Search for the cell housing the specified text and yield its [x, y] center coordinate. 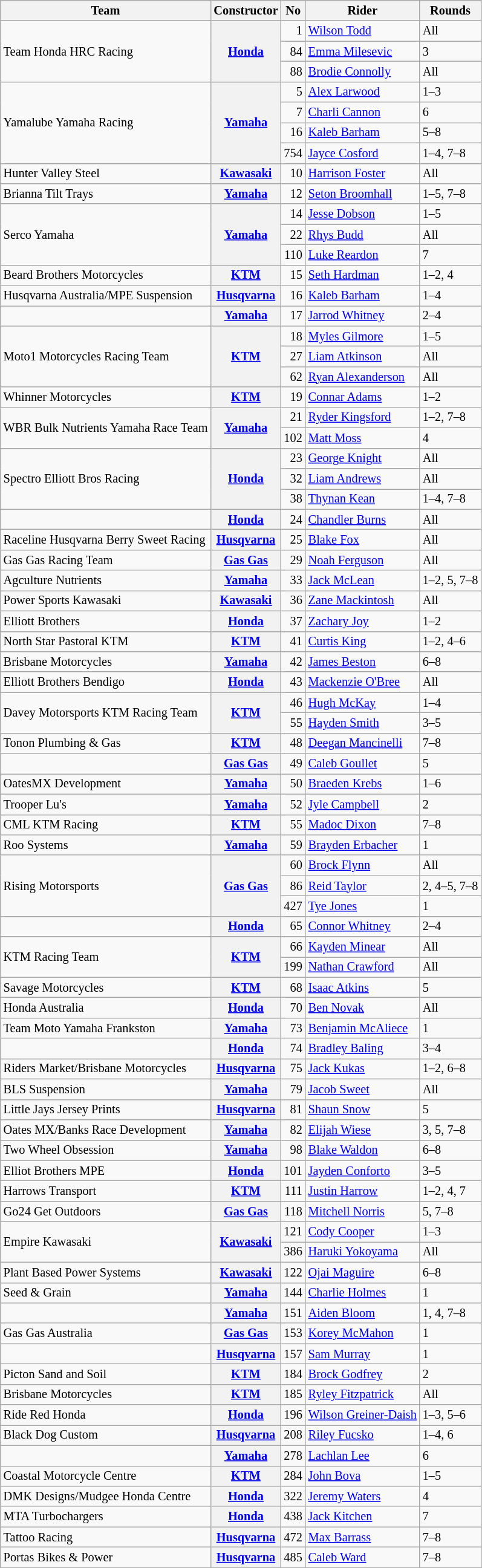
Korey McMahon [363, 1333]
Tattoo Racing [106, 1537]
KTM Racing Team [106, 957]
Davey Motorsports KTM Racing Team [106, 712]
MTA Turbochargers [106, 1517]
Rhys Budd [363, 235]
Charlie Holmes [363, 1293]
OatesMX Development [106, 784]
25 [293, 539]
Shaun Snow [363, 1110]
68 [293, 987]
Lachlan Lee [363, 1456]
427 [293, 906]
CML KTM Racing [106, 825]
Connor Whitney [363, 926]
84 [293, 51]
Team [106, 10]
1–3, 5–6 [450, 1415]
98 [293, 1150]
Aiden Bloom [363, 1313]
Brayden Erbacher [363, 845]
33 [293, 581]
Bradley Baling [363, 1049]
17 [293, 316]
Black Dog Custom [106, 1435]
66 [293, 947]
Nathan Crawford [363, 967]
Harrows Transport [106, 1191]
184 [293, 1374]
Team Moto Yamaha Frankston [106, 1028]
Trooper Lu's [106, 804]
19 [293, 397]
Elijah Wiese [363, 1130]
DMK Designs/Mudgee Honda Centre [106, 1496]
3–4 [450, 1049]
Husqvarna Australia/MPE Suspension [106, 296]
3 [450, 51]
Wilson Todd [363, 31]
Deegan Mancinelli [363, 743]
Ryley Fitzpatrick [363, 1394]
Mackenzie O'Bree [363, 682]
Seth Hardman [363, 275]
754 [293, 153]
1–2, 4–6 [450, 642]
Brodie Connolly [363, 71]
42 [293, 662]
Coastal Motorcycle Centre [106, 1476]
North Star Pastoral KTM [106, 642]
Zachary Joy [363, 621]
Yamalube Yamaha Racing [106, 122]
1–6 [450, 784]
1–4, 6 [450, 1435]
Tye Jones [363, 906]
Harrison Foster [363, 174]
102 [293, 438]
Oates MX/Banks Race Development [106, 1130]
Reid Taylor [363, 886]
52 [293, 804]
Jack Kitchen [363, 1517]
Elliott Brothers Bendigo [106, 682]
49 [293, 764]
Liam Atkinson [363, 356]
Team Honda HRC Racing [106, 51]
Noah Ferguson [363, 560]
Seton Broomhall [363, 194]
Brianna Tilt Trays [106, 194]
Seed & Grain [106, 1293]
485 [293, 1557]
Braeden Krebs [363, 784]
Honda Australia [106, 1008]
Connar Adams [363, 397]
110 [293, 255]
122 [293, 1272]
James Beston [363, 662]
29 [293, 560]
Savage Motorcycles [106, 987]
Cody Cooper [363, 1232]
41 [293, 642]
Ojai Maguire [363, 1272]
111 [293, 1191]
Curtis King [363, 642]
196 [293, 1415]
Empire Kawasaki [106, 1242]
65 [293, 926]
No [293, 10]
Riders Market/Brisbane Motorcycles [106, 1069]
121 [293, 1232]
Gas Gas Racing Team [106, 560]
Charli Cannon [363, 112]
Elliot Brothers MPE [106, 1171]
Raceline Husqvarna Berry Sweet Racing [106, 539]
27 [293, 356]
Tonon Plumbing & Gas [106, 743]
15 [293, 275]
185 [293, 1394]
Justin Harrow [363, 1191]
Little Jays Jersey Prints [106, 1110]
1–2, 4 [450, 275]
36 [293, 600]
438 [293, 1517]
Luke Reardon [363, 255]
37 [293, 621]
12 [293, 194]
Hayden Smith [363, 723]
79 [293, 1089]
62 [293, 377]
50 [293, 784]
Sam Murray [363, 1354]
Moto1 Motorcycles Racing Team [106, 357]
208 [293, 1435]
1–2, 6–8 [450, 1069]
John Bova [363, 1476]
18 [293, 336]
Mitchell Norris [363, 1211]
5, 7–8 [450, 1211]
86 [293, 886]
3, 5, 7–8 [450, 1130]
Zane Mackintosh [363, 600]
60 [293, 865]
Ride Red Honda [106, 1415]
32 [293, 478]
43 [293, 682]
Caleb Ward [363, 1557]
Constructor [246, 10]
73 [293, 1028]
Serco Yamaha [106, 235]
Jesse Dobson [363, 214]
Liam Andrews [363, 478]
1–2, 7–8 [450, 417]
88 [293, 71]
Beard Brothers Motorcycles [106, 275]
Brock Godfrey [363, 1374]
Blake Waldon [363, 1150]
Rising Motorsports [106, 885]
2, 4–5, 7–8 [450, 886]
Agculture Nutrients [106, 581]
Chandler Burns [363, 519]
Elliott Brothers [106, 621]
Alex Larwood [363, 92]
199 [293, 967]
1–2, 5, 7–8 [450, 581]
Jacob Sweet [363, 1089]
Thynan Kean [363, 499]
Two Wheel Obsession [106, 1150]
101 [293, 1171]
Whinner Motorcycles [106, 397]
Caleb Goullet [363, 764]
Rider [363, 10]
1–5, 7–8 [450, 194]
Portas Bikes & Power [106, 1557]
157 [293, 1354]
278 [293, 1456]
70 [293, 1008]
Jack McLean [363, 581]
Rounds [450, 10]
Hunter Valley Steel [106, 174]
WBR Bulk Nutrients Yamaha Race Team [106, 427]
48 [293, 743]
Picton Sand and Soil [106, 1374]
386 [293, 1252]
George Knight [363, 458]
46 [293, 703]
153 [293, 1333]
151 [293, 1313]
Ben Novak [363, 1008]
Wilson Greiner-Daish [363, 1415]
Go24 Get Outdoors [106, 1211]
21 [293, 417]
Jeremy Waters [363, 1496]
Benjamin McAliece [363, 1028]
82 [293, 1130]
472 [293, 1537]
Blake Fox [363, 539]
Jack Kukas [363, 1069]
14 [293, 214]
Emma Milesevic [363, 51]
Brock Flynn [363, 865]
Spectro Elliott Bros Racing [106, 479]
284 [293, 1476]
Haruki Yokoyama [363, 1252]
1–2, 4, 7 [450, 1191]
59 [293, 845]
Max Barrass [363, 1537]
Matt Moss [363, 438]
Kayden Minear [363, 947]
5–8 [450, 132]
Jyle Campbell [363, 804]
1, 4, 7–8 [450, 1313]
322 [293, 1496]
Jarrod Whitney [363, 316]
Jayden Conforto [363, 1171]
Madoc Dixon [363, 825]
74 [293, 1049]
Plant Based Power Systems [106, 1272]
75 [293, 1069]
23 [293, 458]
22 [293, 235]
10 [293, 174]
Riley Fucsko [363, 1435]
81 [293, 1110]
38 [293, 499]
24 [293, 519]
Jayce Cosford [363, 153]
BLS Suspension [106, 1089]
Ryder Kingsford [363, 417]
Hugh McKay [363, 703]
Isaac Atkins [363, 987]
118 [293, 1211]
Gas Gas Australia [106, 1333]
144 [293, 1293]
Myles Gilmore [363, 336]
Power Sports Kawasaki [106, 600]
Ryan Alexanderson [363, 377]
Roo Systems [106, 845]
